Locate the cell with the specified text and output its (X, Y) center coordinate. 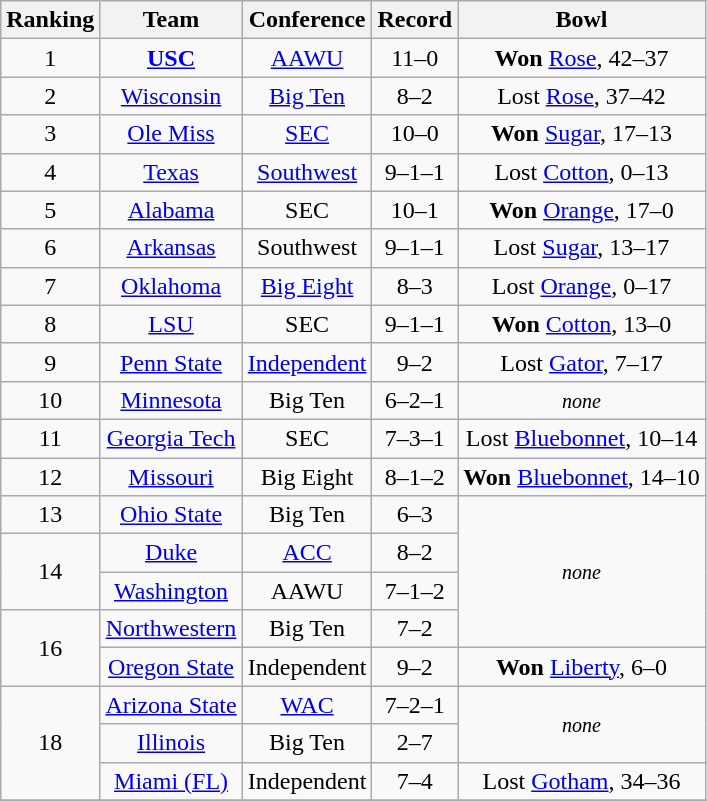
10–0 (415, 134)
Lost Orange, 0–17 (582, 286)
Oregon State (171, 667)
Ohio State (171, 515)
2 (50, 96)
8 (50, 324)
Lost Cotton, 0–13 (582, 172)
4 (50, 172)
Northwestern (171, 629)
Bowl (582, 20)
Won Sugar, 17–13 (582, 134)
9 (50, 362)
18 (50, 743)
Washington (171, 591)
WAC (307, 705)
12 (50, 477)
11–0 (415, 58)
1 (50, 58)
Record (415, 20)
6–3 (415, 515)
5 (50, 210)
7 (50, 286)
ACC (307, 553)
14 (50, 572)
7–2–1 (415, 705)
Lost Bluebonnet, 10–14 (582, 438)
Penn State (171, 362)
10–1 (415, 210)
11 (50, 438)
Arkansas (171, 248)
Wisconsin (171, 96)
Won Liberty, 6–0 (582, 667)
2–7 (415, 743)
Alabama (171, 210)
Won Orange, 17–0 (582, 210)
USC (171, 58)
Texas (171, 172)
Miami (FL) (171, 781)
LSU (171, 324)
Won Cotton, 13–0 (582, 324)
Won Bluebonnet, 14–10 (582, 477)
6 (50, 248)
Lost Rose, 37–42 (582, 96)
Ranking (50, 20)
16 (50, 648)
7–4 (415, 781)
13 (50, 515)
Lost Sugar, 13–17 (582, 248)
8–3 (415, 286)
Won Rose, 42–37 (582, 58)
Duke (171, 553)
Lost Gator, 7–17 (582, 362)
7–3–1 (415, 438)
7–2 (415, 629)
Ole Miss (171, 134)
10 (50, 400)
Illinois (171, 743)
Georgia Tech (171, 438)
Team (171, 20)
3 (50, 134)
Minnesota (171, 400)
Arizona State (171, 705)
Lost Gotham, 34–36 (582, 781)
Missouri (171, 477)
6–2–1 (415, 400)
Conference (307, 20)
8–1–2 (415, 477)
Oklahoma (171, 286)
7–1–2 (415, 591)
